Detect which cell encompasses the target text, then output its (X, Y) center coordinate. 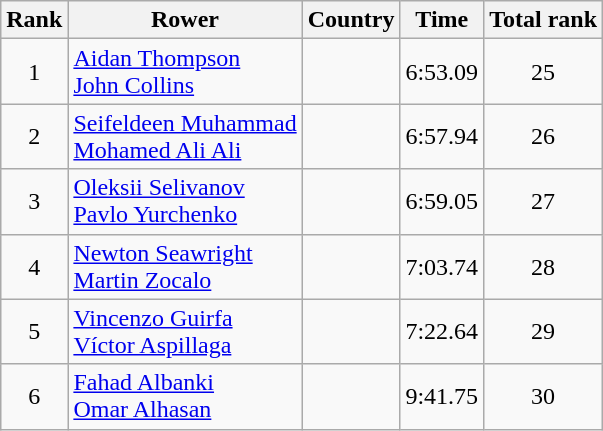
25 (544, 72)
Vincenzo GuirfaVíctor Aspillaga (185, 332)
29 (544, 332)
6:53.09 (442, 72)
Fahad AlbankiOmar Alhasan (185, 396)
30 (544, 396)
Total rank (544, 20)
28 (544, 266)
Rank (34, 20)
Seifeldeen MuhammadMohamed Ali Ali (185, 136)
6:57.94 (442, 136)
2 (34, 136)
5 (34, 332)
3 (34, 202)
Time (442, 20)
7:03.74 (442, 266)
Aidan ThompsonJohn Collins (185, 72)
Oleksii SelivanovPavlo Yurchenko (185, 202)
26 (544, 136)
6 (34, 396)
Newton SeawrightMartin Zocalo (185, 266)
4 (34, 266)
7:22.64 (442, 332)
Rower (185, 20)
1 (34, 72)
27 (544, 202)
6:59.05 (442, 202)
Country (351, 20)
9:41.75 (442, 396)
